Determine the (x, y) coordinate at the center of the cell enclosing the given text.  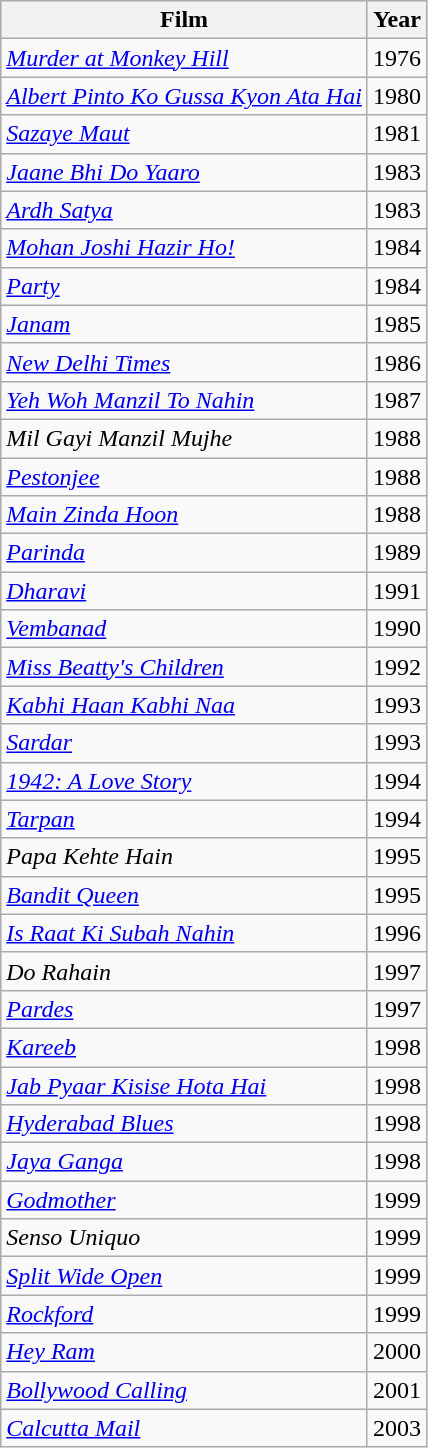
Murder at Monkey Hill (184, 58)
Jaya Ganga (184, 1162)
Pardes (184, 1009)
Is Raat Ki Subah Nahin (184, 933)
Film (184, 20)
Kabhi Haan Kabhi Naa (184, 705)
1991 (396, 591)
1985 (396, 324)
Rockford (184, 1314)
1987 (396, 400)
1942: A Love Story (184, 781)
Party (184, 286)
1976 (396, 58)
Janam (184, 324)
2003 (396, 1428)
Tarpan (184, 819)
Calcutta Mail (184, 1428)
Main Zinda Hoon (184, 515)
Parinda (184, 553)
Senso Uniquo (184, 1238)
Vembanad (184, 629)
2001 (396, 1390)
Hey Ram (184, 1352)
Bandit Queen (184, 895)
Yeh Woh Manzil To Nahin (184, 400)
Dharavi (184, 591)
1996 (396, 933)
Godmother (184, 1200)
Split Wide Open (184, 1276)
Mil Gayi Manzil Mujhe (184, 438)
Pestonjee (184, 477)
Sardar (184, 743)
Jaane Bhi Do Yaaro (184, 172)
Papa Kehte Hain (184, 857)
Sazaye Maut (184, 134)
Do Rahain (184, 971)
Albert Pinto Ko Gussa Kyon Ata Hai (184, 96)
1989 (396, 553)
1990 (396, 629)
Ardh Satya (184, 210)
Jab Pyaar Kisise Hota Hai (184, 1085)
New Delhi Times (184, 362)
Hyderabad Blues (184, 1124)
1980 (396, 96)
1981 (396, 134)
Miss Beatty's Children (184, 667)
1992 (396, 667)
Mohan Joshi Hazir Ho! (184, 248)
Year (396, 20)
Bollywood Calling (184, 1390)
Kareeb (184, 1047)
2000 (396, 1352)
1986 (396, 362)
